Identify which cell holds the provided text, then report its (x, y) central coordinate. 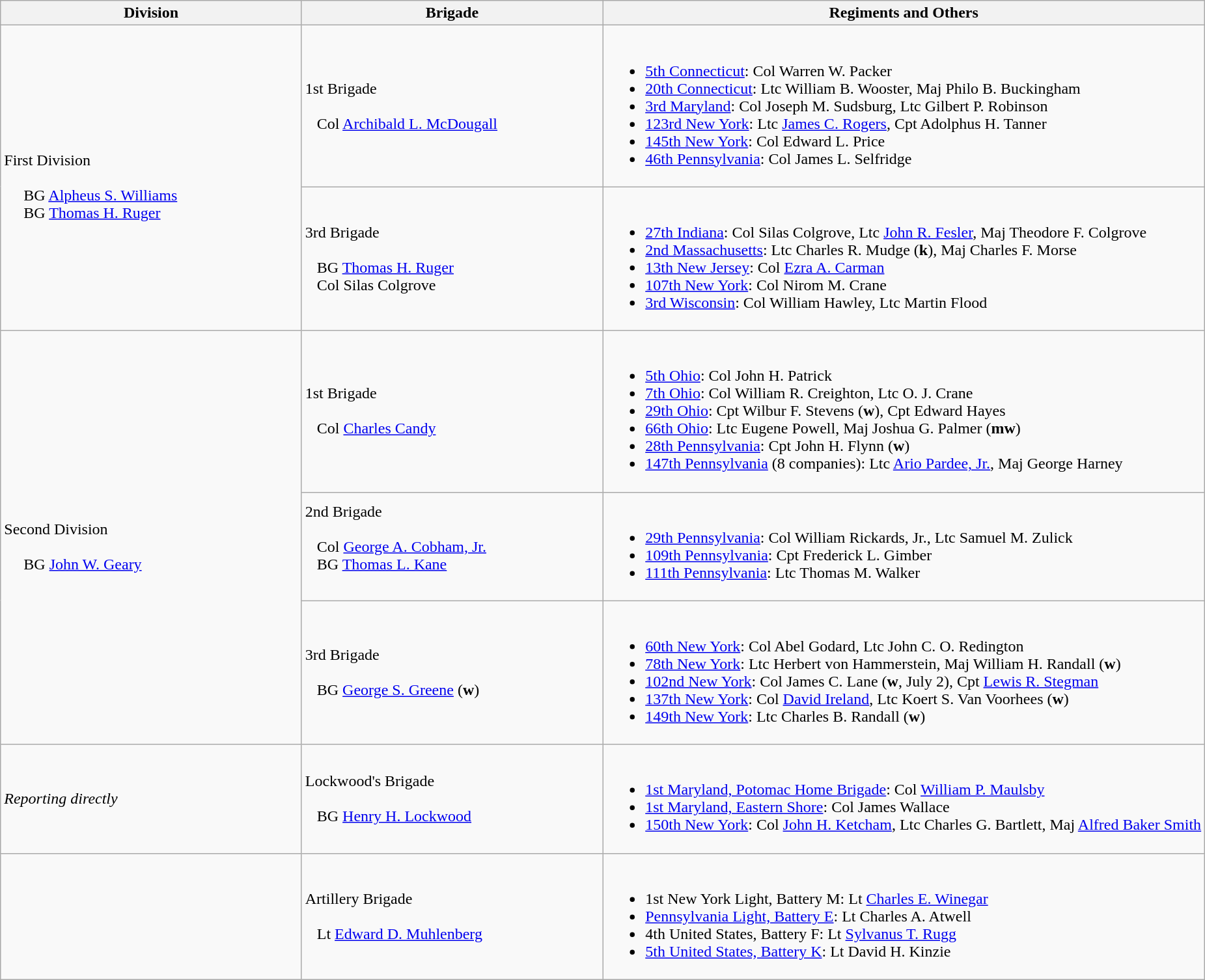
First Division BG Alpheus S. Williams BG Thomas H. Ruger (151, 178)
Artillery Brigade Lt Edward D. Muhlenberg (452, 916)
1st Brigade Col Charles Candy (452, 411)
Division (151, 13)
3rd Brigade BG Thomas H. Ruger Col Silas Colgrove (452, 259)
Brigade (452, 13)
29th Pennsylvania: Col William Rickards, Jr., Ltc Samuel M. Zulick109th Pennsylvania: Cpt Frederick L. Gimber111th Pennsylvania: Ltc Thomas M. Walker (904, 547)
Second Division BG John W. Geary (151, 538)
1st Brigade Col Archibald L. McDougall (452, 106)
Reporting directly (151, 799)
3rd Brigade BG George S. Greene (w) (452, 673)
Lockwood's Brigade BG Henry H. Lockwood (452, 799)
2nd Brigade Col George A. Cobham, Jr. BG Thomas L. Kane (452, 547)
Regiments and Others (904, 13)
